Detect which cell encompasses the target text, then output its (X, Y) center coordinate. 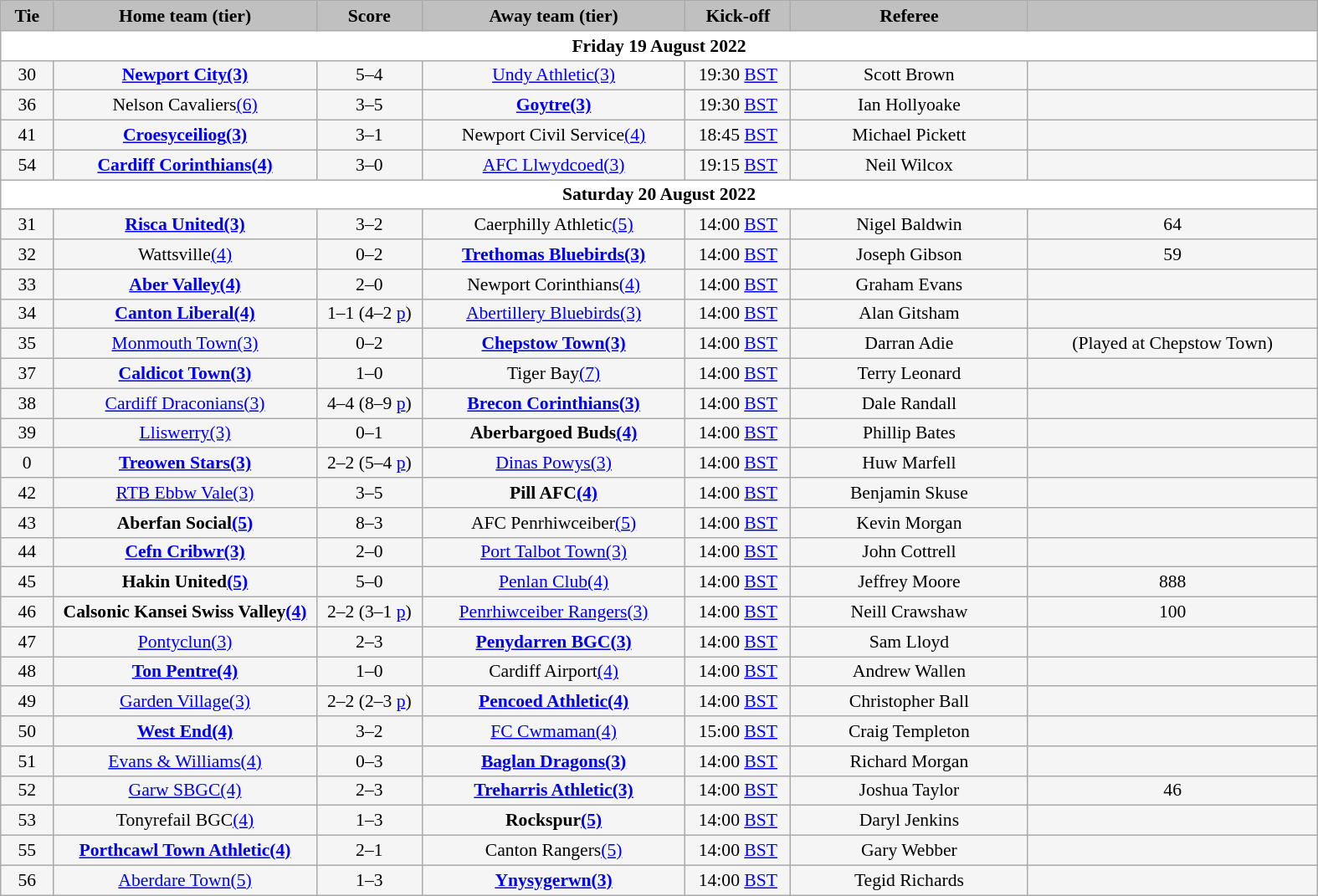
2–2 (2–3 p) (369, 702)
Andrew Wallen (909, 672)
3–1 (369, 136)
2–2 (3–1 p) (369, 612)
Newport Civil Service(4) (554, 136)
Gary Webber (909, 851)
Croesyceiliog(3) (186, 136)
Alan Gitsham (909, 314)
AFC Llwydcoed(3) (554, 165)
34 (27, 314)
Undy Athletic(3) (554, 75)
Porthcawl Town Athletic(4) (186, 851)
31 (27, 225)
2–2 (5–4 p) (369, 463)
Tegid Richards (909, 880)
Lliswerry(3) (186, 433)
19:15 BST (738, 165)
888 (1172, 582)
Abertillery Bluebirds(3) (554, 314)
Friday 19 August 2022 (659, 46)
Sam Lloyd (909, 642)
Darran Adie (909, 344)
41 (27, 136)
Scott Brown (909, 75)
Saturday 20 August 2022 (659, 195)
Risca United(3) (186, 225)
FC Cwmaman(4) (554, 731)
52 (27, 791)
18:45 BST (738, 136)
49 (27, 702)
Monmouth Town(3) (186, 344)
Tonyrefail BGC(4) (186, 821)
Canton Liberal(4) (186, 314)
1–1 (4–2 p) (369, 314)
Aberbargoed Buds(4) (554, 433)
AFC Penrhiwceiber(5) (554, 523)
35 (27, 344)
Evans & Williams(4) (186, 761)
43 (27, 523)
Richard Morgan (909, 761)
Craig Templeton (909, 731)
Huw Marfell (909, 463)
Benjamin Skuse (909, 493)
Home team (tier) (186, 16)
Tie (27, 16)
53 (27, 821)
Canton Rangers(5) (554, 851)
RTB Ebbw Vale(3) (186, 493)
Away team (tier) (554, 16)
Kick-off (738, 16)
Cardiff Corinthians(4) (186, 165)
Cefn Cribwr(3) (186, 552)
Penrhiwceiber Rangers(3) (554, 612)
Penlan Club(4) (554, 582)
2–1 (369, 851)
Ynysygerwn(3) (554, 880)
Newport Corinthians(4) (554, 284)
Graham Evans (909, 284)
5–0 (369, 582)
Trethomas Bluebirds(3) (554, 254)
Pill AFC(4) (554, 493)
John Cottrell (909, 552)
Tiger Bay(7) (554, 374)
0 (27, 463)
Treowen Stars(3) (186, 463)
56 (27, 880)
Hakin United(5) (186, 582)
Phillip Bates (909, 433)
Chepstow Town(3) (554, 344)
48 (27, 672)
Newport City(3) (186, 75)
59 (1172, 254)
Neil Wilcox (909, 165)
Cardiff Airport(4) (554, 672)
Wattsville(4) (186, 254)
Michael Pickett (909, 136)
Treharris Athletic(3) (554, 791)
3–0 (369, 165)
64 (1172, 225)
Goytre(3) (554, 105)
Referee (909, 16)
55 (27, 851)
Neill Crawshaw (909, 612)
0–3 (369, 761)
54 (27, 165)
100 (1172, 612)
Aberfan Social(5) (186, 523)
Rockspur(5) (554, 821)
8–3 (369, 523)
Nelson Cavaliers(6) (186, 105)
45 (27, 582)
Garden Village(3) (186, 702)
Pencoed Athletic(4) (554, 702)
Cardiff Draconians(3) (186, 403)
Jeffrey Moore (909, 582)
Joseph Gibson (909, 254)
Dale Randall (909, 403)
32 (27, 254)
Brecon Corinthians(3) (554, 403)
30 (27, 75)
51 (27, 761)
Nigel Baldwin (909, 225)
Caldicot Town(3) (186, 374)
Penydarren BGC(3) (554, 642)
Daryl Jenkins (909, 821)
42 (27, 493)
36 (27, 105)
Aberdare Town(5) (186, 880)
West End(4) (186, 731)
Ian Hollyoake (909, 105)
Baglan Dragons(3) (554, 761)
50 (27, 731)
33 (27, 284)
38 (27, 403)
Aber Valley(4) (186, 284)
Terry Leonard (909, 374)
5–4 (369, 75)
Score (369, 16)
44 (27, 552)
Ton Pentre(4) (186, 672)
Christopher Ball (909, 702)
Caerphilly Athletic(5) (554, 225)
Pontyclun(3) (186, 642)
Dinas Powys(3) (554, 463)
Kevin Morgan (909, 523)
4–4 (8–9 p) (369, 403)
15:00 BST (738, 731)
Garw SBGC(4) (186, 791)
Calsonic Kansei Swiss Valley(4) (186, 612)
0–1 (369, 433)
39 (27, 433)
Port Talbot Town(3) (554, 552)
37 (27, 374)
(Played at Chepstow Town) (1172, 344)
Joshua Taylor (909, 791)
47 (27, 642)
